Locate the cell with the specified text and output its [X, Y] center coordinate. 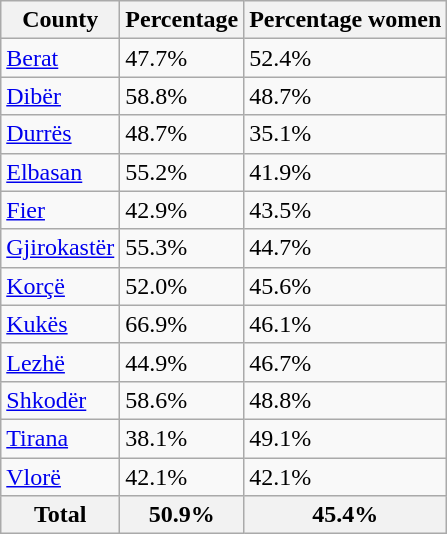
55.2% [182, 172]
Kukës [60, 324]
47.7% [182, 58]
48.8% [346, 400]
58.8% [182, 96]
43.5% [346, 210]
Elbasan [60, 172]
38.1% [182, 438]
Vlorë [60, 477]
Gjirokastër [60, 248]
County [60, 20]
45.4% [346, 515]
Percentage women [346, 20]
66.9% [182, 324]
Shkodër [60, 400]
Berat [60, 58]
58.6% [182, 400]
44.7% [346, 248]
50.9% [182, 515]
Total [60, 515]
35.1% [346, 134]
Dibër [60, 96]
Durrës [60, 134]
46.1% [346, 324]
Lezhë [60, 362]
45.6% [346, 286]
52.4% [346, 58]
41.9% [346, 172]
49.1% [346, 438]
55.3% [182, 248]
52.0% [182, 286]
Tirana [60, 438]
46.7% [346, 362]
Percentage [182, 20]
Fier [60, 210]
42.9% [182, 210]
Korçë [60, 286]
44.9% [182, 362]
